Provide the (X, Y) coordinate of the cell's center where the given text is located.  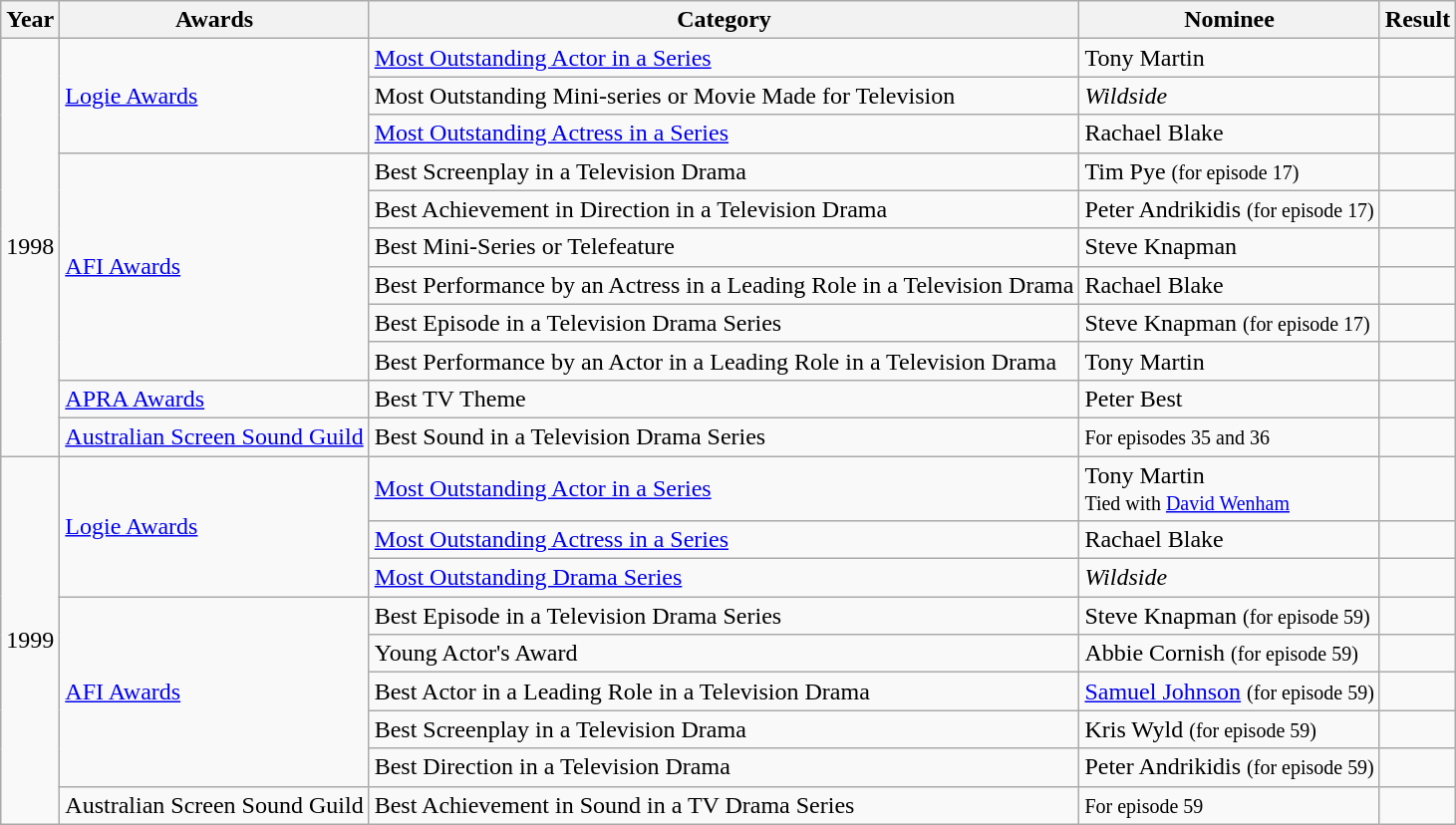
For episode 59 (1230, 805)
1998 (30, 247)
Young Actor's Award (724, 654)
Best Direction in a Television Drama (724, 767)
Best Achievement in Direction in a Television Drama (724, 209)
Best Sound in a Television Drama Series (724, 436)
Kris Wyld (for episode 59) (1230, 729)
Best Performance by an Actress in a Leading Role in a Television Drama (724, 285)
For episodes 35 and 36 (1230, 436)
Best Mini-Series or Telefeature (724, 247)
APRA Awards (214, 399)
1999 (30, 641)
Best TV Theme (724, 399)
Awards (214, 20)
Peter Andrikidis (for episode 17) (1230, 209)
Best Actor in a Leading Role in a Television Drama (724, 691)
Steve Knapman (for episode 17) (1230, 323)
Tony MartinTied with David Wenham (1230, 488)
Nominee (1230, 20)
Result (1417, 20)
Best Performance by an Actor in a Leading Role in a Television Drama (724, 361)
Steve Knapman (for episode 59) (1230, 616)
Abbie Cornish (for episode 59) (1230, 654)
Most Outstanding Mini-series or Movie Made for Television (724, 96)
Year (30, 20)
Best Achievement in Sound in a TV Drama Series (724, 805)
Peter Andrikidis (for episode 59) (1230, 767)
Category (724, 20)
Peter Best (1230, 399)
Most Outstanding Drama Series (724, 578)
Samuel Johnson (for episode 59) (1230, 691)
Steve Knapman (1230, 247)
Tim Pye (for episode 17) (1230, 171)
